Output the [X, Y] coordinate of the center of the cell containing the given text.  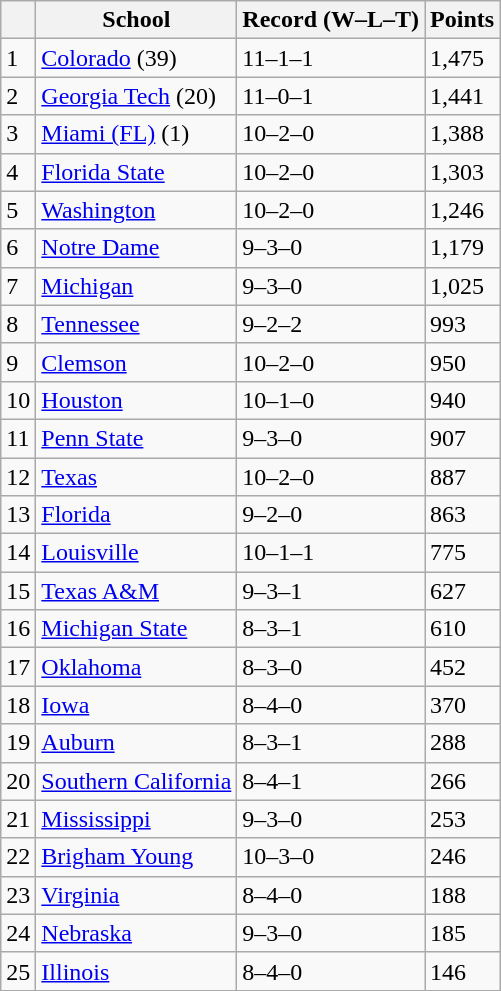
Michigan State [136, 629]
610 [462, 629]
8 [18, 324]
School [136, 20]
Michigan [136, 286]
4 [18, 172]
22 [18, 857]
2 [18, 96]
15 [18, 591]
452 [462, 667]
21 [18, 819]
Points [462, 20]
Miami (FL) (1) [136, 134]
Iowa [136, 705]
1,441 [462, 96]
Southern California [136, 781]
Florida State [136, 172]
20 [18, 781]
863 [462, 515]
Virginia [136, 895]
627 [462, 591]
Mississippi [136, 819]
775 [462, 553]
185 [462, 933]
9–2–0 [331, 515]
6 [18, 248]
Record (W–L–T) [331, 20]
Houston [136, 400]
907 [462, 438]
11 [18, 438]
10–3–0 [331, 857]
11–0–1 [331, 96]
288 [462, 743]
3 [18, 134]
1,303 [462, 172]
Florida [136, 515]
8–3–0 [331, 667]
1,475 [462, 58]
16 [18, 629]
1 [18, 58]
1,246 [462, 210]
10–1–0 [331, 400]
Oklahoma [136, 667]
Clemson [136, 362]
Louisville [136, 553]
Brigham Young [136, 857]
Georgia Tech (20) [136, 96]
940 [462, 400]
5 [18, 210]
25 [18, 971]
7 [18, 286]
11–1–1 [331, 58]
9–2–2 [331, 324]
18 [18, 705]
9 [18, 362]
Illinois [136, 971]
993 [462, 324]
Auburn [136, 743]
Tennessee [136, 324]
Colorado (39) [136, 58]
13 [18, 515]
370 [462, 705]
24 [18, 933]
Penn State [136, 438]
Washington [136, 210]
253 [462, 819]
246 [462, 857]
887 [462, 477]
1,179 [462, 248]
10 [18, 400]
10–1–1 [331, 553]
12 [18, 477]
Texas A&M [136, 591]
188 [462, 895]
23 [18, 895]
146 [462, 971]
14 [18, 553]
Notre Dame [136, 248]
17 [18, 667]
266 [462, 781]
950 [462, 362]
8–4–1 [331, 781]
Texas [136, 477]
9–3–1 [331, 591]
19 [18, 743]
Nebraska [136, 933]
1,388 [462, 134]
1,025 [462, 286]
